Return [X, Y] of the center of cell containing provided text 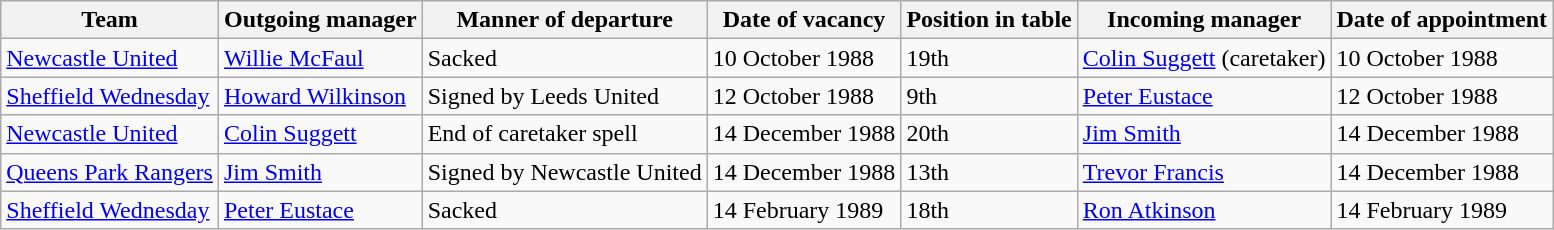
Signed by Leeds United [564, 96]
Position in table [989, 20]
Incoming manager [1204, 20]
Willie McFaul [320, 58]
Ron Atkinson [1204, 210]
Colin Suggett (caretaker) [1204, 58]
Date of appointment [1442, 20]
9th [989, 96]
Queens Park Rangers [110, 172]
Howard Wilkinson [320, 96]
Colin Suggett [320, 134]
Date of vacancy [804, 20]
Signed by Newcastle United [564, 172]
Team [110, 20]
19th [989, 58]
End of caretaker spell [564, 134]
13th [989, 172]
Outgoing manager [320, 20]
Trevor Francis [1204, 172]
18th [989, 210]
20th [989, 134]
Manner of departure [564, 20]
